Determine the [X, Y] coordinate at the center of the cell enclosing the given text.  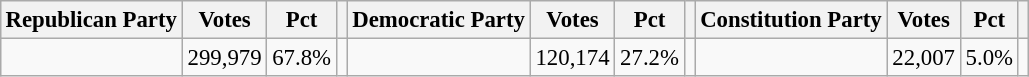
Republican Party [91, 20]
5.0% [989, 57]
Constitution Party [791, 20]
27.2% [650, 57]
22,007 [924, 57]
120,174 [572, 57]
67.8% [302, 57]
Democratic Party [438, 20]
299,979 [224, 57]
